From the cell containing the given text, extract its center point as (x, y) coordinate. 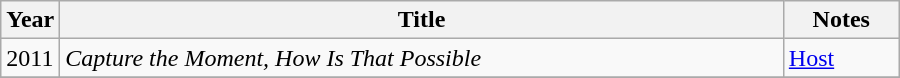
Capture the Moment, How Is That Possible (422, 58)
2011 (30, 58)
Title (422, 20)
Notes (841, 20)
Host (841, 58)
Year (30, 20)
